Identify which cell holds the provided text, then report its [X, Y] central coordinate. 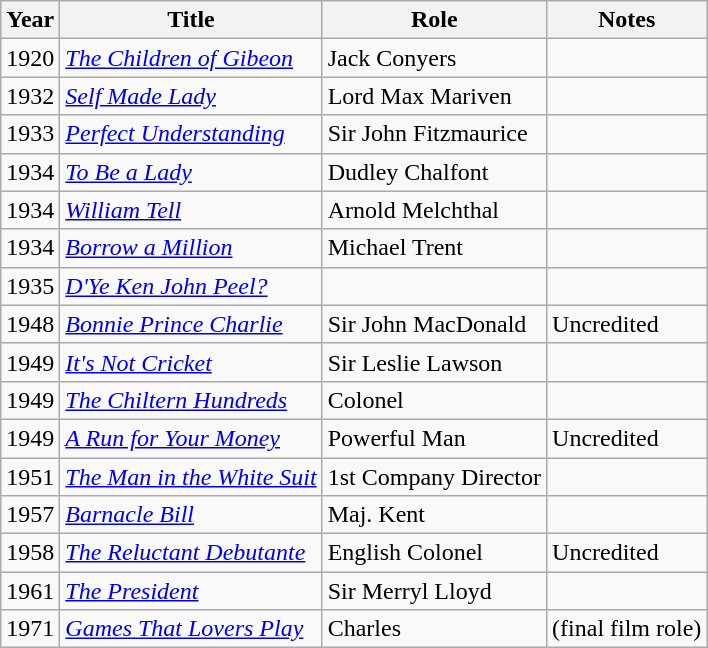
A Run for Your Money [191, 438]
Charles [434, 629]
Sir Leslie Lawson [434, 362]
(final film role) [627, 629]
The Chiltern Hundreds [191, 400]
To Be a Lady [191, 172]
Lord Max Mariven [434, 96]
D'Ye Ken John Peel? [191, 286]
Bonnie Prince Charlie [191, 324]
Arnold Melchthal [434, 210]
Sir Merryl Lloyd [434, 591]
1920 [30, 58]
Games That Lovers Play [191, 629]
It's Not Cricket [191, 362]
Colonel [434, 400]
The President [191, 591]
Year [30, 20]
1935 [30, 286]
1957 [30, 515]
1932 [30, 96]
1951 [30, 477]
Sir John MacDonald [434, 324]
Borrow a Million [191, 248]
Title [191, 20]
Self Made Lady [191, 96]
English Colonel [434, 553]
Maj. Kent [434, 515]
Sir John Fitzmaurice [434, 134]
1958 [30, 553]
Powerful Man [434, 438]
Perfect Understanding [191, 134]
1948 [30, 324]
Michael Trent [434, 248]
1971 [30, 629]
Jack Conyers [434, 58]
1961 [30, 591]
Role [434, 20]
The Children of Gibeon [191, 58]
William Tell [191, 210]
1933 [30, 134]
The Reluctant Debutante [191, 553]
Notes [627, 20]
1st Company Director [434, 477]
Dudley Chalfont [434, 172]
Barnacle Bill [191, 515]
The Man in the White Suit [191, 477]
